Detect which cell encompasses the target text, then output its (X, Y) center coordinate. 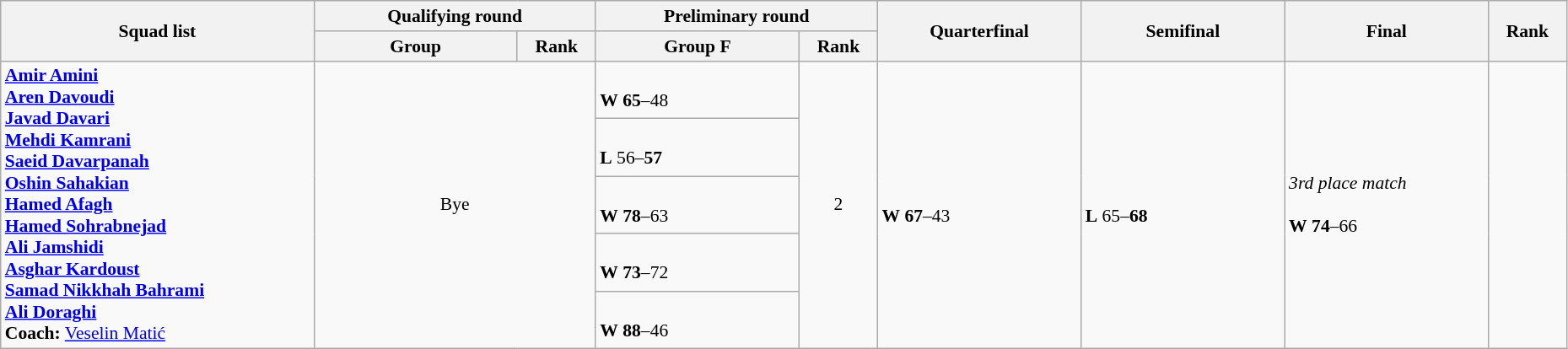
W 88–46 (697, 320)
Preliminary round (736, 16)
L 56–57 (697, 148)
Bye (455, 205)
3rd place matchW 74–66 (1387, 205)
W 65–48 (697, 89)
Final (1387, 30)
Qualifying round (455, 16)
L 65–68 (1183, 205)
W 67–43 (978, 205)
Group F (697, 46)
Group (415, 46)
Quarterfinal (978, 30)
W 73–72 (697, 262)
Squad list (157, 30)
Semifinal (1183, 30)
2 (838, 205)
W 78–63 (697, 205)
